Output the [X, Y] coordinate of the center of the cell containing the given text.  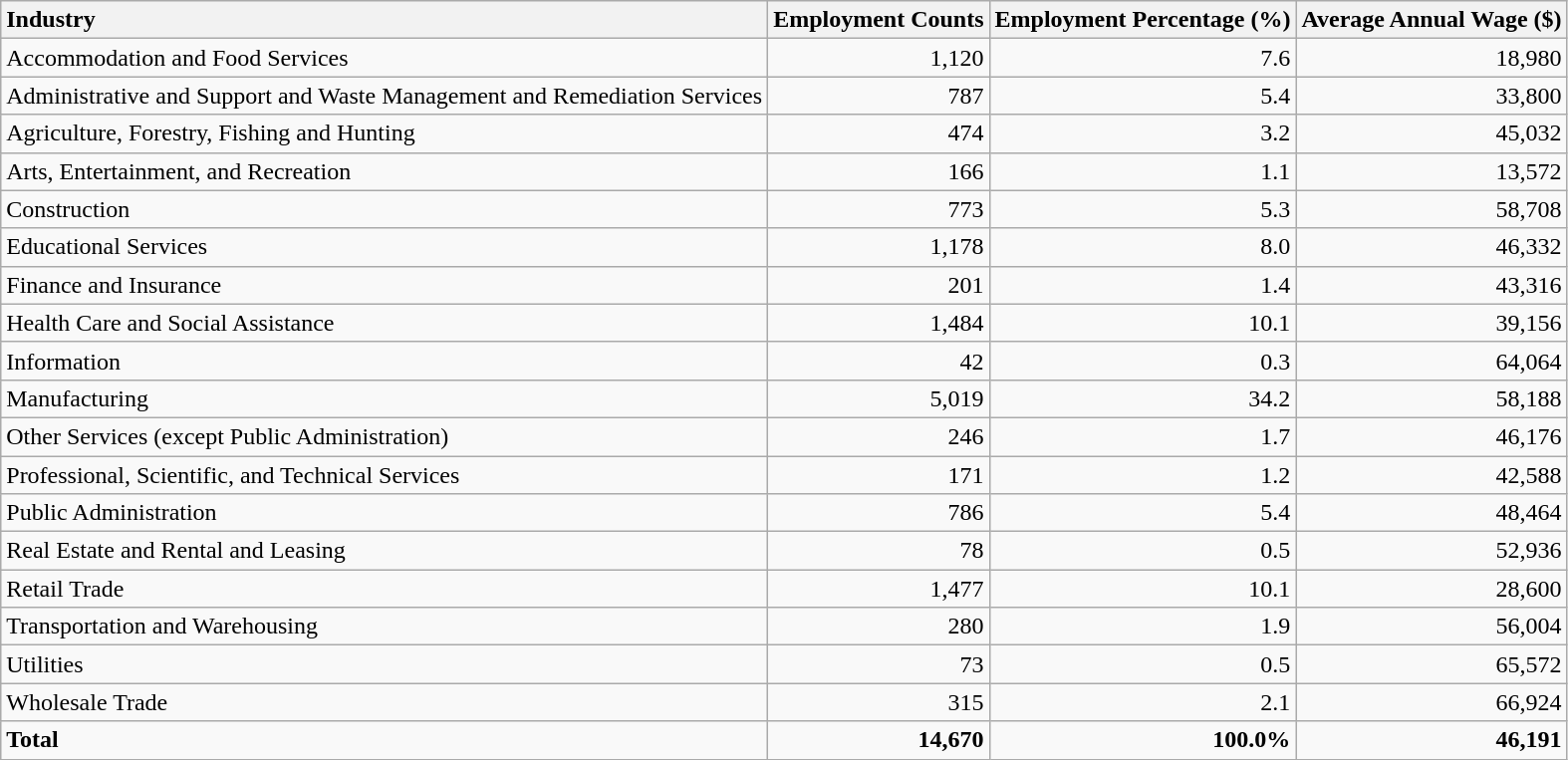
58,708 [1432, 209]
1,477 [879, 589]
280 [879, 627]
Employment Counts [879, 20]
Health Care and Social Assistance [385, 323]
1,120 [879, 58]
315 [879, 702]
Construction [385, 209]
Public Administration [385, 513]
Retail Trade [385, 589]
58,188 [1432, 398]
46,176 [1432, 436]
Professional, Scientific, and Technical Services [385, 475]
Other Services (except Public Administration) [385, 436]
100.0% [1143, 740]
1.1 [1143, 171]
42,588 [1432, 475]
Agriculture, Forestry, Fishing and Hunting [385, 133]
1.4 [1143, 285]
28,600 [1432, 589]
166 [879, 171]
66,924 [1432, 702]
56,004 [1432, 627]
46,191 [1432, 740]
45,032 [1432, 133]
14,670 [879, 740]
0.3 [1143, 361]
773 [879, 209]
1.9 [1143, 627]
Arts, Entertainment, and Recreation [385, 171]
Average Annual Wage ($) [1432, 20]
78 [879, 551]
171 [879, 475]
42 [879, 361]
39,156 [1432, 323]
5,019 [879, 398]
13,572 [1432, 171]
73 [879, 664]
Employment Percentage (%) [1143, 20]
18,980 [1432, 58]
786 [879, 513]
474 [879, 133]
Manufacturing [385, 398]
Accommodation and Food Services [385, 58]
5.3 [1143, 209]
1,484 [879, 323]
Utilities [385, 664]
1.2 [1143, 475]
8.0 [1143, 247]
34.2 [1143, 398]
Finance and Insurance [385, 285]
787 [879, 96]
65,572 [1432, 664]
246 [879, 436]
33,800 [1432, 96]
Industry [385, 20]
201 [879, 285]
48,464 [1432, 513]
7.6 [1143, 58]
Real Estate and Rental and Leasing [385, 551]
2.1 [1143, 702]
43,316 [1432, 285]
Total [385, 740]
Wholesale Trade [385, 702]
64,064 [1432, 361]
1.7 [1143, 436]
Educational Services [385, 247]
Transportation and Warehousing [385, 627]
46,332 [1432, 247]
3.2 [1143, 133]
Administrative and Support and Waste Management and Remediation Services [385, 96]
1,178 [879, 247]
Information [385, 361]
52,936 [1432, 551]
